Identify which cell holds the provided text, then report its [x, y] central coordinate. 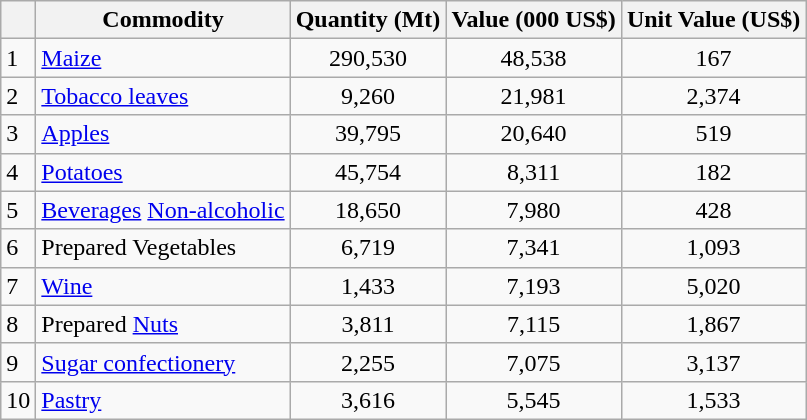
6 [18, 248]
5 [18, 210]
9 [18, 362]
Sugar confectionery [163, 362]
Maize [163, 58]
Quantity (Mt) [368, 20]
5,020 [713, 286]
1,093 [713, 248]
4 [18, 172]
Beverages Non-alcoholic [163, 210]
3,137 [713, 362]
18,650 [368, 210]
1,533 [713, 400]
Wine [163, 286]
Potatoes [163, 172]
39,795 [368, 134]
10 [18, 400]
8 [18, 324]
7,980 [534, 210]
7,115 [534, 324]
3 [18, 134]
Commodity [163, 20]
6,719 [368, 248]
290,530 [368, 58]
519 [713, 134]
Prepared Nuts [163, 324]
182 [713, 172]
48,538 [534, 58]
7,193 [534, 286]
9,260 [368, 96]
Unit Value (US$) [713, 20]
Prepared Vegetables [163, 248]
1,867 [713, 324]
7 [18, 286]
21,981 [534, 96]
8,311 [534, 172]
Value (000 US$) [534, 20]
7,341 [534, 248]
20,640 [534, 134]
7,075 [534, 362]
1,433 [368, 286]
428 [713, 210]
2 [18, 96]
2,255 [368, 362]
45,754 [368, 172]
3,811 [368, 324]
167 [713, 58]
1 [18, 58]
Apples [163, 134]
2,374 [713, 96]
5,545 [534, 400]
Tobacco leaves [163, 96]
Pastry [163, 400]
3,616 [368, 400]
